For the text-containing cell, return its midpoint in [X, Y] coordinate format. 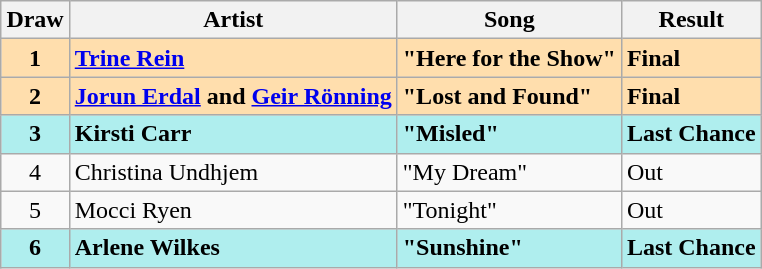
Draw [35, 20]
2 [35, 96]
"Misled" [509, 134]
6 [35, 248]
Kirsti Carr [233, 134]
"Lost and Found" [509, 96]
"My Dream" [509, 172]
3 [35, 134]
Song [509, 20]
Artist [233, 20]
1 [35, 58]
Trine Rein [233, 58]
5 [35, 210]
4 [35, 172]
"Here for the Show" [509, 58]
"Sunshine" [509, 248]
Jorun Erdal and Geir Rönning [233, 96]
Christina Undhjem [233, 172]
Mocci Ryen [233, 210]
Arlene Wilkes [233, 248]
"Tonight" [509, 210]
Result [691, 20]
